Pinpoint the cell where the given text exists, returning its (X, Y) midpoint coordinate. 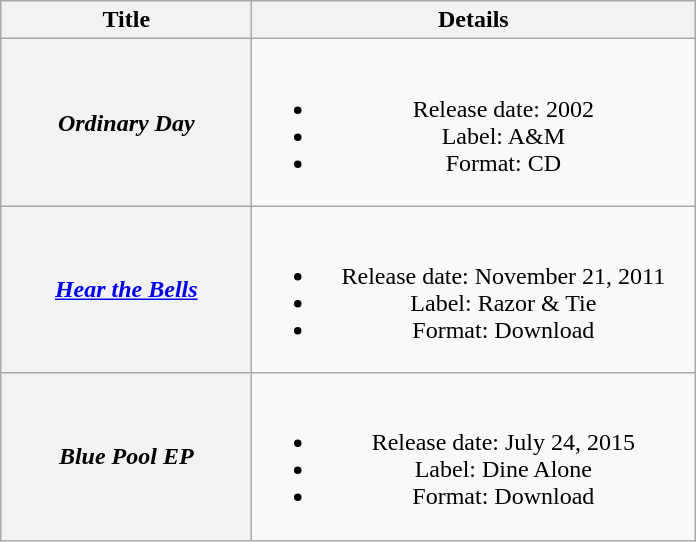
Ordinary Day (126, 122)
Release date: 2002Label: A&MFormat: CD (474, 122)
Release date: July 24, 2015Label: Dine AloneFormat: Download (474, 456)
Hear the Bells (126, 290)
Title (126, 20)
Details (474, 20)
Release date: November 21, 2011Label: Razor & TieFormat: Download (474, 290)
Blue Pool EP (126, 456)
